Provide the [X, Y] coordinate of the cell's center where the given text is located.  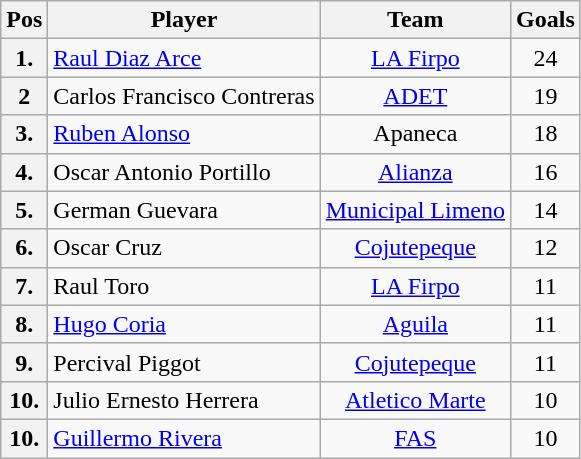
16 [546, 172]
9. [24, 362]
Guillermo Rivera [184, 438]
Apaneca [415, 134]
8. [24, 324]
ADET [415, 96]
Team [415, 20]
Raul Toro [184, 286]
18 [546, 134]
19 [546, 96]
Oscar Cruz [184, 248]
Aguila [415, 324]
Ruben Alonso [184, 134]
3. [24, 134]
7. [24, 286]
Pos [24, 20]
Carlos Francisco Contreras [184, 96]
Hugo Coria [184, 324]
Alianza [415, 172]
Goals [546, 20]
5. [24, 210]
Percival Piggot [184, 362]
Municipal Limeno [415, 210]
Julio Ernesto Herrera [184, 400]
2 [24, 96]
Atletico Marte [415, 400]
14 [546, 210]
1. [24, 58]
12 [546, 248]
6. [24, 248]
4. [24, 172]
Player [184, 20]
Raul Diaz Arce [184, 58]
German Guevara [184, 210]
FAS [415, 438]
Oscar Antonio Portillo [184, 172]
24 [546, 58]
